Scan for the cell matching the given text and deliver its [X, Y] coordinate at center. 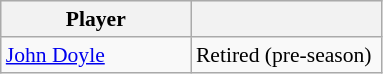
John Doyle [96, 55]
Retired (pre-season) [286, 55]
Player [96, 19]
